Return the [x, y] coordinate for the center point of the cell that contains the specified text.  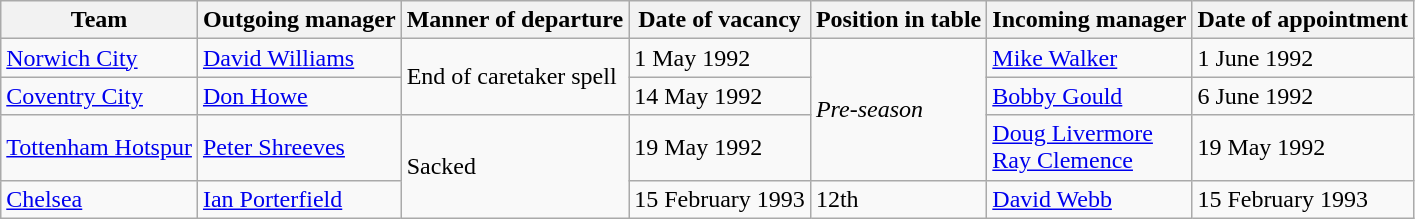
Position in table [898, 20]
Mike Walker [1090, 58]
Don Howe [299, 96]
David Webb [1090, 199]
End of caretaker spell [514, 77]
Date of vacancy [720, 20]
1 May 1992 [720, 58]
Coventry City [100, 96]
14 May 1992 [720, 96]
Incoming manager [1090, 20]
Norwich City [100, 58]
Sacked [514, 166]
12th [898, 199]
Manner of departure [514, 20]
Pre-season [898, 110]
6 June 1992 [1303, 96]
David Williams [299, 58]
Outgoing manager [299, 20]
Date of appointment [1303, 20]
Team [100, 20]
Tottenham Hotspur [100, 148]
1 June 1992 [1303, 58]
Ian Porterfield [299, 199]
Bobby Gould [1090, 96]
Peter Shreeves [299, 148]
Chelsea [100, 199]
Doug Livermore Ray Clemence [1090, 148]
